Scan for the cell matching the given text and deliver its (x, y) coordinate at center. 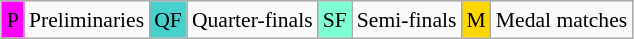
P (13, 20)
Quarter-finals (252, 20)
Preliminaries (86, 20)
Medal matches (562, 20)
Semi-finals (407, 20)
QF (168, 20)
SF (335, 20)
M (476, 20)
